Identify which cell holds the provided text, then report its (X, Y) central coordinate. 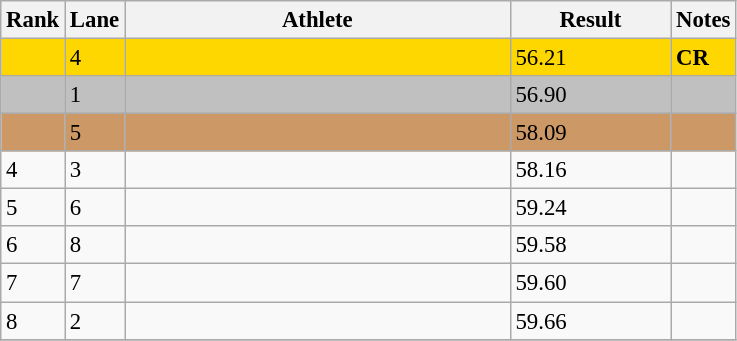
3 (95, 170)
1 (95, 95)
58.16 (590, 170)
Notes (704, 20)
Rank (33, 20)
59.58 (590, 245)
59.66 (590, 321)
59.60 (590, 283)
58.09 (590, 133)
2 (95, 321)
CR (704, 58)
56.21 (590, 58)
Athlete (318, 20)
59.24 (590, 208)
56.90 (590, 95)
Result (590, 20)
Lane (95, 20)
